Search for the cell housing the specified text and yield its (X, Y) center coordinate. 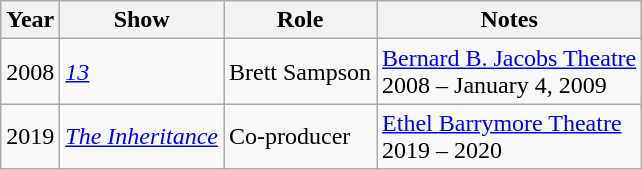
13 (142, 72)
Bernard B. Jacobs Theatre 2008 – January 4, 2009 (510, 72)
2008 (30, 72)
Role (300, 20)
Brett Sampson (300, 72)
The Inheritance (142, 136)
Notes (510, 20)
Ethel Barrymore Theatre 2019 – 2020 (510, 136)
Show (142, 20)
2019 (30, 136)
Year (30, 20)
Co-producer (300, 136)
